For the text-containing cell, return its midpoint in (X, Y) coordinate format. 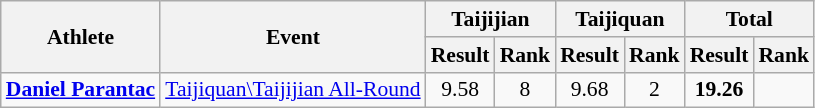
Total (750, 19)
Daniel Parantac (80, 90)
9.68 (590, 90)
2 (654, 90)
Taijiquan (620, 19)
8 (526, 90)
9.58 (460, 90)
19.26 (720, 90)
Event (293, 36)
Athlete (80, 36)
Taijijian (490, 19)
Taijiquan\Taijijian All-Round (293, 90)
